Locate the cell with the specified text and output its (x, y) center coordinate. 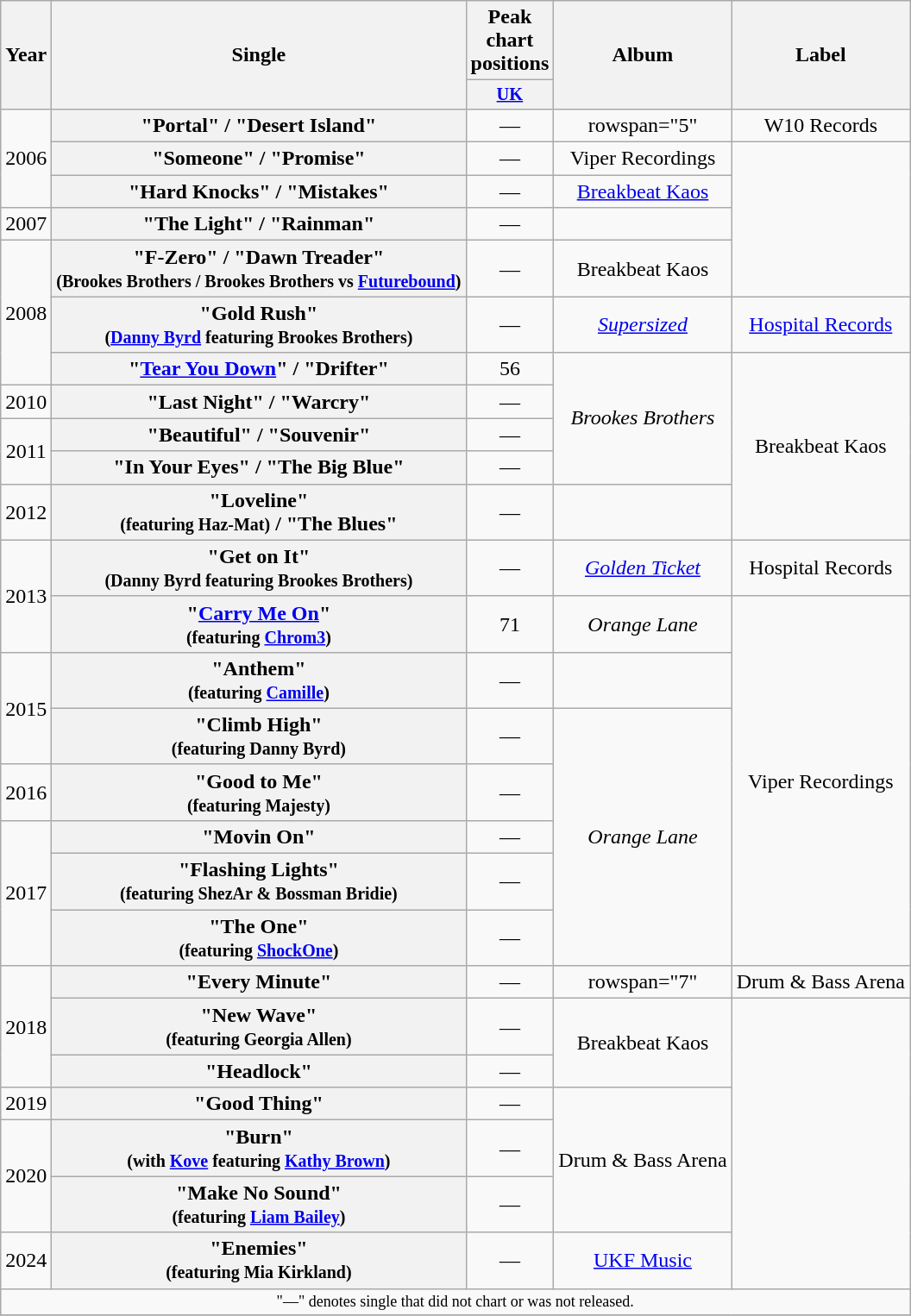
2012 (26, 512)
"Climb High" (featuring Danny Byrd) (259, 736)
rowspan="7" (643, 982)
"New Wave" (featuring Georgia Allen) (259, 1026)
UK (510, 95)
2016 (26, 792)
71 (510, 624)
2020 (26, 1176)
Golden Ticket (643, 567)
Album (643, 55)
"F-Zero" / "Dawn Treader"(Brookes Brothers / Brookes Brothers vs Futurebound) (259, 269)
Peak chart positions (510, 41)
2015 (26, 708)
2011 (26, 451)
"Headlock" (259, 1071)
2007 (26, 224)
2013 (26, 596)
"Beautiful" / "Souvenir" (259, 435)
"Make No Sound" (featuring Liam Bailey) (259, 1204)
2018 (26, 1026)
"Burn" (with Kove featuring Kathy Brown) (259, 1149)
2008 (26, 313)
56 (510, 369)
"The One" (featuring ShockOne) (259, 938)
"Carry Me On"(featuring Chrom3) (259, 624)
"Good Thing" (259, 1104)
"Enemies" (featuring Mia Kirkland) (259, 1261)
"Good to Me" (featuring Majesty) (259, 792)
"Movin On" (259, 837)
Single (259, 55)
rowspan="5" (643, 125)
2024 (26, 1261)
2017 (26, 893)
"Last Night" / "Warcry" (259, 402)
"In Your Eyes" / "The Big Blue" (259, 467)
"Anthem" (featuring Camille) (259, 680)
"—" denotes single that did not chart or was not released. (455, 1302)
Brookes Brothers (643, 418)
"Get on It"(Danny Byrd featuring Brookes Brothers) (259, 567)
"Flashing Lights" (featuring ShezAr & Bossman Bridie) (259, 881)
UKF Music (643, 1261)
Label (820, 55)
"The Light" / "Rainman" (259, 224)
"Gold Rush"(Danny Byrd featuring Brookes Brothers) (259, 324)
"Hard Knocks" / "Mistakes" (259, 191)
"Every Minute" (259, 982)
"Loveline" (featuring Haz-Mat) / "The Blues" (259, 512)
"Portal" / "Desert Island" (259, 125)
2006 (26, 158)
Year (26, 55)
W10 Records (820, 125)
Supersized (643, 324)
"Tear You Down" / "Drifter" (259, 369)
2010 (26, 402)
2019 (26, 1104)
"Someone" / "Promise" (259, 159)
